Identify which cell holds the provided text, then report its (x, y) central coordinate. 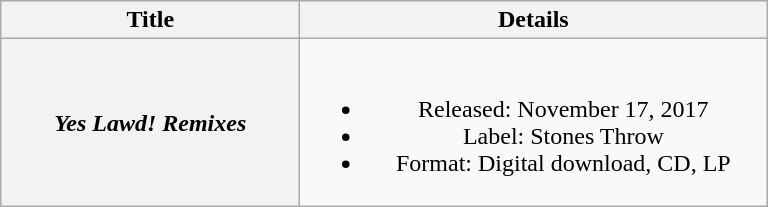
Yes Lawd! Remixes (150, 122)
Released: November 17, 2017Label: Stones ThrowFormat: Digital download, CD, LP (534, 122)
Details (534, 20)
Title (150, 20)
